Return (x, y) of the center of cell containing provided text 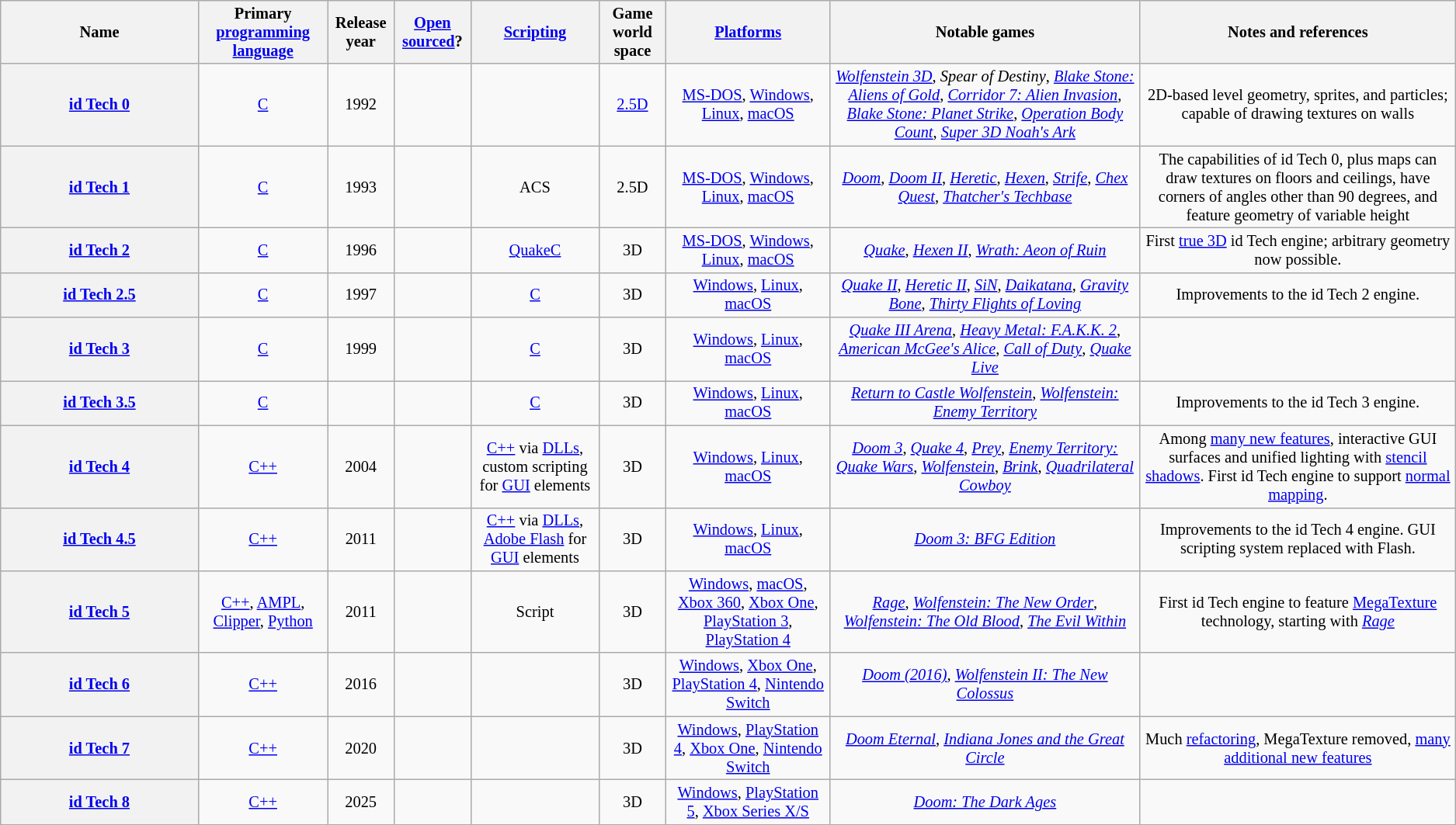
id Tech 0 (99, 105)
id Tech 4.5 (99, 539)
Primary programming language (262, 32)
Notes and references (1298, 32)
Windows, PlayStation 4, Xbox One, Nintendo Switch (749, 748)
id Tech 3.5 (99, 403)
Return to Castle Wolfenstein, Wolfenstein: Enemy Territory (985, 403)
Doom 3, Quake 4, Prey, Enemy Territory: Quake Wars, Wolfenstein, Brink, Quadrilateral Cowboy (985, 466)
id Tech 6 (99, 685)
Notable games (985, 32)
Platforms (749, 32)
Windows, macOS, Xbox 360, Xbox One, PlayStation 3, PlayStation 4 (749, 612)
Doom: The Dark Ages (985, 802)
id Tech 7 (99, 748)
id Tech 8 (99, 802)
2004 (360, 466)
Much refactoring, MegaTexture removed, many additional new features (1298, 748)
Doom 3: BFG Edition (985, 539)
Rage, Wolfenstein: The New Order, Wolfenstein: The Old Blood, The Evil Within (985, 612)
Quake III Arena, Heavy Metal: F.A.K.K. 2, American McGee's Alice, Call of Duty, Quake Live (985, 349)
id Tech 3 (99, 349)
C++ via DLLs, Adobe Flash for GUI elements (536, 539)
id Tech 5 (99, 612)
Open sourced? (432, 32)
ACS (536, 187)
Doom, Doom II, Heretic, Hexen, Strife, Chex Quest, Thatcher's Techbase (985, 187)
C++, AMPL, Clipper, Python (262, 612)
Windows, Xbox One, PlayStation 4, Nintendo Switch (749, 685)
2D-based level geometry, sprites, and particles; capable of drawing textures on walls (1298, 105)
1996 (360, 250)
Release year (360, 32)
id Tech 2.5 (99, 295)
Doom Eternal, Indiana Jones and the Great Circle (985, 748)
QuakeC (536, 250)
Doom (2016), Wolfenstein II: The New Colossus (985, 685)
Game world space (632, 32)
id Tech 2 (99, 250)
Among many new features, interactive GUI surfaces and unified lighting with stencil shadows. First id Tech engine to support normal mapping. (1298, 466)
Improvements to the id Tech 2 engine. (1298, 295)
1993 (360, 187)
Scripting (536, 32)
2025 (360, 802)
id Tech 1 (99, 187)
Quake II, Heretic II, SiN, Daikatana, Gravity Bone, Thirty Flights of Loving (985, 295)
2020 (360, 748)
id Tech 4 (99, 466)
1992 (360, 105)
Name (99, 32)
1997 (360, 295)
Script (536, 612)
First true 3D id Tech engine; arbitrary geometry now possible. (1298, 250)
Windows, PlayStation 5, Xbox Series X/S (749, 802)
Quake, Hexen II, Wrath: Aeon of Ruin (985, 250)
C++ via DLLs, custom scripting for GUI elements (536, 466)
First id Tech engine to feature MegaTexture technology, starting with Rage (1298, 612)
1999 (360, 349)
Improvements to the id Tech 4 engine. GUI scripting system replaced with Flash. (1298, 539)
Improvements to the id Tech 3 engine. (1298, 403)
2016 (360, 685)
